Detect which cell encompasses the target text, then output its (X, Y) center coordinate. 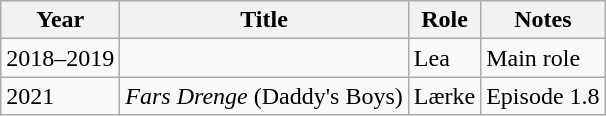
Lea (444, 58)
2021 (60, 96)
Title (264, 20)
Year (60, 20)
Fars Drenge (Daddy's Boys) (264, 96)
2018–2019 (60, 58)
Main role (543, 58)
Notes (543, 20)
Role (444, 20)
Lærke (444, 96)
Episode 1.8 (543, 96)
